Capture the cell that displays the provided text and extract its [x, y] central coordinate. 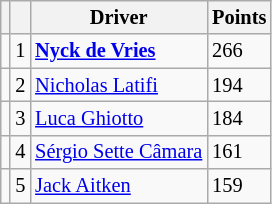
2 [20, 85]
5 [20, 186]
Nicholas Latifi [118, 85]
194 [239, 85]
1 [20, 51]
Driver [118, 17]
4 [20, 152]
Sérgio Sette Câmara [118, 152]
184 [239, 118]
3 [20, 118]
Nyck de Vries [118, 51]
159 [239, 186]
Jack Aitken [118, 186]
Luca Ghiotto [118, 118]
266 [239, 51]
Points [239, 17]
161 [239, 152]
